Output the (X, Y) coordinate of the center of the cell containing the given text.  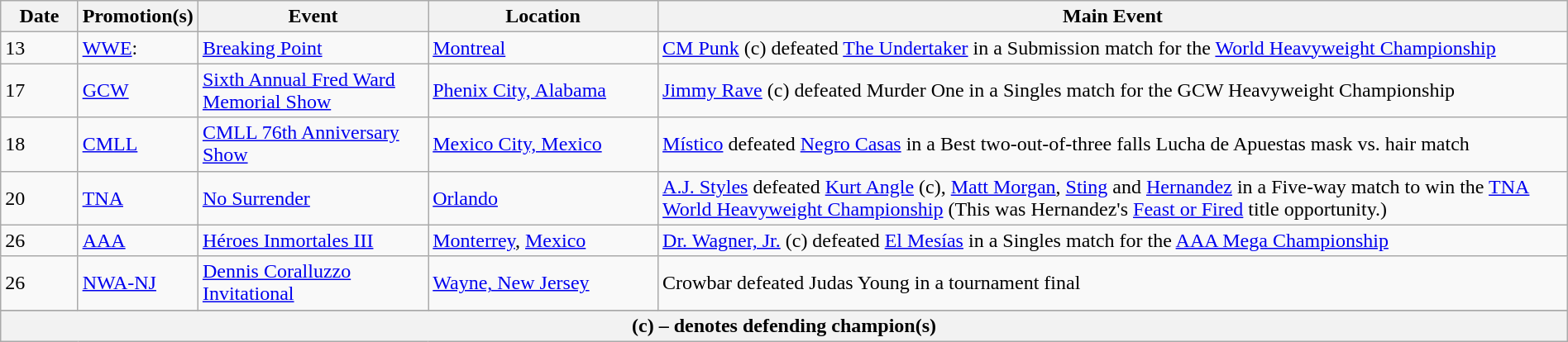
(c) – denotes defending champion(s) (784, 325)
AAA (137, 240)
Breaking Point (313, 48)
17 (40, 91)
Date (40, 17)
Event (313, 17)
20 (40, 198)
Sixth Annual Fred Ward Memorial Show (313, 91)
No Surrender (313, 198)
18 (40, 144)
CMLL 76th Anniversary Show (313, 144)
NWA-NJ (137, 283)
GCW (137, 91)
WWE: (137, 48)
CMLL (137, 144)
Jimmy Rave (c) defeated Murder One in a Singles match for the GCW Heavyweight Championship (1113, 91)
Wayne, New Jersey (543, 283)
Mexico City, Mexico (543, 144)
CM Punk (c) defeated The Undertaker in a Submission match for the World Heavyweight Championship (1113, 48)
TNA (137, 198)
Promotion(s) (137, 17)
Phenix City, Alabama (543, 91)
Místico defeated Negro Casas in a Best two-out-of-three falls Lucha de Apuestas mask vs. hair match (1113, 144)
Montreal (543, 48)
Location (543, 17)
Main Event (1113, 17)
13 (40, 48)
Monterrey, Mexico (543, 240)
Orlando (543, 198)
Crowbar defeated Judas Young in a tournament final (1113, 283)
Dr. Wagner, Jr. (c) defeated El Mesías in a Singles match for the AAA Mega Championship (1113, 240)
Dennis Coralluzzo Invitational (313, 283)
Héroes Inmortales III (313, 240)
